Output the (X, Y) coordinate of the center of the cell containing the given text.  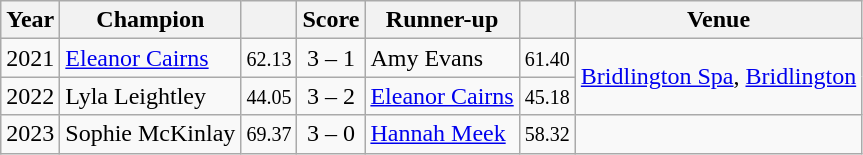
Bridlington Spa, Bridlington (718, 77)
Lyla Leightley (150, 96)
62.13 (269, 58)
69.37 (269, 134)
3 – 2 (331, 96)
61.40 (547, 58)
2021 (30, 58)
3 – 0 (331, 134)
45.18 (547, 96)
3 – 1 (331, 58)
44.05 (269, 96)
58.32 (547, 134)
Champion (150, 20)
Venue (718, 20)
Score (331, 20)
Runner-up (442, 20)
Sophie McKinlay (150, 134)
2023 (30, 134)
2022 (30, 96)
Year (30, 20)
Hannah Meek (442, 134)
Amy Evans (442, 58)
